Detect which cell encompasses the target text, then output its [x, y] center coordinate. 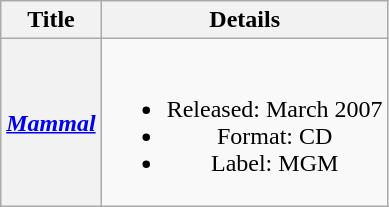
Mammal [51, 122]
Title [51, 20]
Released: March 2007Format: CDLabel: MGM [244, 122]
Details [244, 20]
